Detect which cell encompasses the target text, then output its (X, Y) center coordinate. 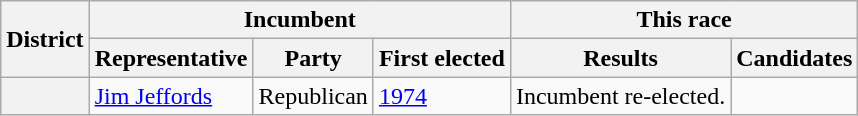
Results (620, 58)
Party (313, 58)
Candidates (794, 58)
Republican (313, 96)
District (45, 39)
Jim Jeffords (171, 96)
Representative (171, 58)
1974 (442, 96)
Incumbent re-elected. (620, 96)
This race (684, 20)
First elected (442, 58)
Incumbent (300, 20)
